Return the (x, y) coordinate for the center point of the cell that contains the specified text.  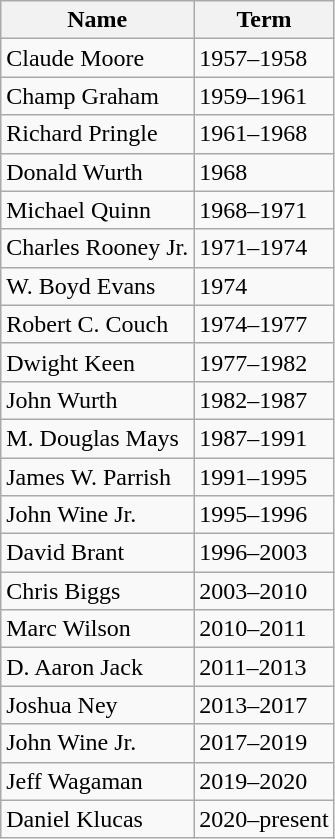
1995–1996 (264, 515)
1977–1982 (264, 362)
Charles Rooney Jr. (98, 248)
2013–2017 (264, 705)
Champ Graham (98, 96)
1957–1958 (264, 58)
2011–2013 (264, 667)
1974–1977 (264, 324)
1968–1971 (264, 210)
2017–2019 (264, 743)
Marc Wilson (98, 629)
1991–1995 (264, 477)
2010–2011 (264, 629)
James W. Parrish (98, 477)
1971–1974 (264, 248)
1959–1961 (264, 96)
1987–1991 (264, 438)
1961–1968 (264, 134)
Term (264, 20)
Michael Quinn (98, 210)
Donald Wurth (98, 172)
David Brant (98, 553)
1968 (264, 172)
Claude Moore (98, 58)
2003–2010 (264, 591)
Dwight Keen (98, 362)
Robert C. Couch (98, 324)
W. Boyd Evans (98, 286)
M. Douglas Mays (98, 438)
1974 (264, 286)
1996–2003 (264, 553)
Name (98, 20)
Joshua Ney (98, 705)
Daniel Klucas (98, 819)
2019–2020 (264, 781)
2020–present (264, 819)
Jeff Wagaman (98, 781)
Chris Biggs (98, 591)
John Wurth (98, 400)
Richard Pringle (98, 134)
D. Aaron Jack (98, 667)
1982–1987 (264, 400)
